Capture the cell that displays the provided text and extract its (X, Y) central coordinate. 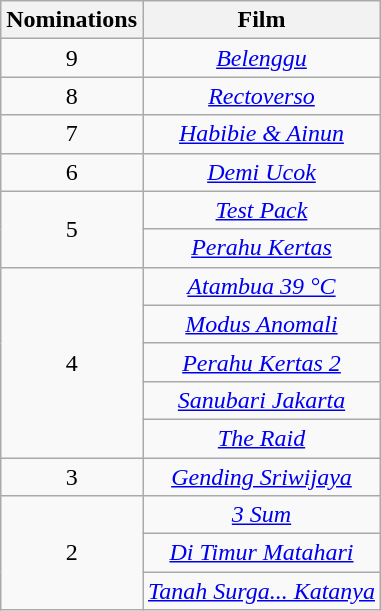
Di Timur Matahari (261, 553)
Film (261, 20)
Rectoverso (261, 96)
3 (72, 477)
Demi Ucok (261, 172)
Nominations (72, 20)
Modus Anomali (261, 324)
Sanubari Jakarta (261, 400)
Gending Sriwijaya (261, 477)
9 (72, 58)
2 (72, 553)
The Raid (261, 438)
Atambua 39 °C (261, 286)
Tanah Surga... Katanya (261, 591)
Perahu Kertas (261, 248)
5 (72, 229)
Habibie & Ainun (261, 134)
3 Sum (261, 515)
4 (72, 362)
8 (72, 96)
Test Pack (261, 210)
6 (72, 172)
Belenggu (261, 58)
7 (72, 134)
Perahu Kertas 2 (261, 362)
